Return [X, Y] of the center of cell containing provided text 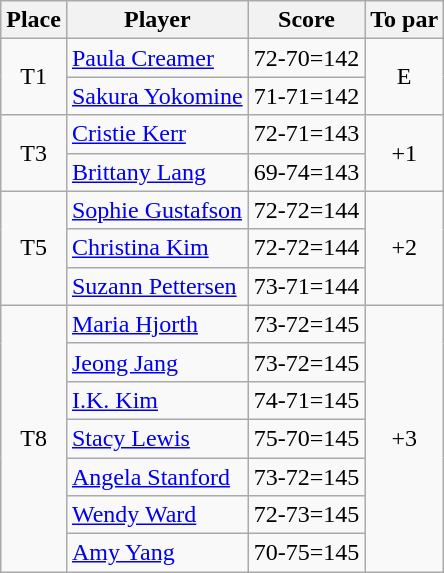
T8 [34, 438]
Angela Stanford [157, 477]
Suzann Pettersen [157, 286]
71-71=142 [306, 96]
Jeong Jang [157, 362]
E [404, 77]
69-74=143 [306, 172]
Amy Yang [157, 553]
Wendy Ward [157, 515]
T5 [34, 248]
70-75=145 [306, 553]
Score [306, 20]
Place [34, 20]
75-70=145 [306, 438]
T3 [34, 153]
Paula Creamer [157, 58]
73-71=144 [306, 286]
Brittany Lang [157, 172]
Sakura Yokomine [157, 96]
Cristie Kerr [157, 134]
Sophie Gustafson [157, 210]
+2 [404, 248]
Player [157, 20]
+3 [404, 438]
I.K. Kim [157, 400]
To par [404, 20]
T1 [34, 77]
Stacy Lewis [157, 438]
Christina Kim [157, 248]
72-71=143 [306, 134]
Maria Hjorth [157, 324]
72-70=142 [306, 58]
74-71=145 [306, 400]
+1 [404, 153]
72-73=145 [306, 515]
